Extract the (x, y) coordinate from the center of the cell holding the provided text.  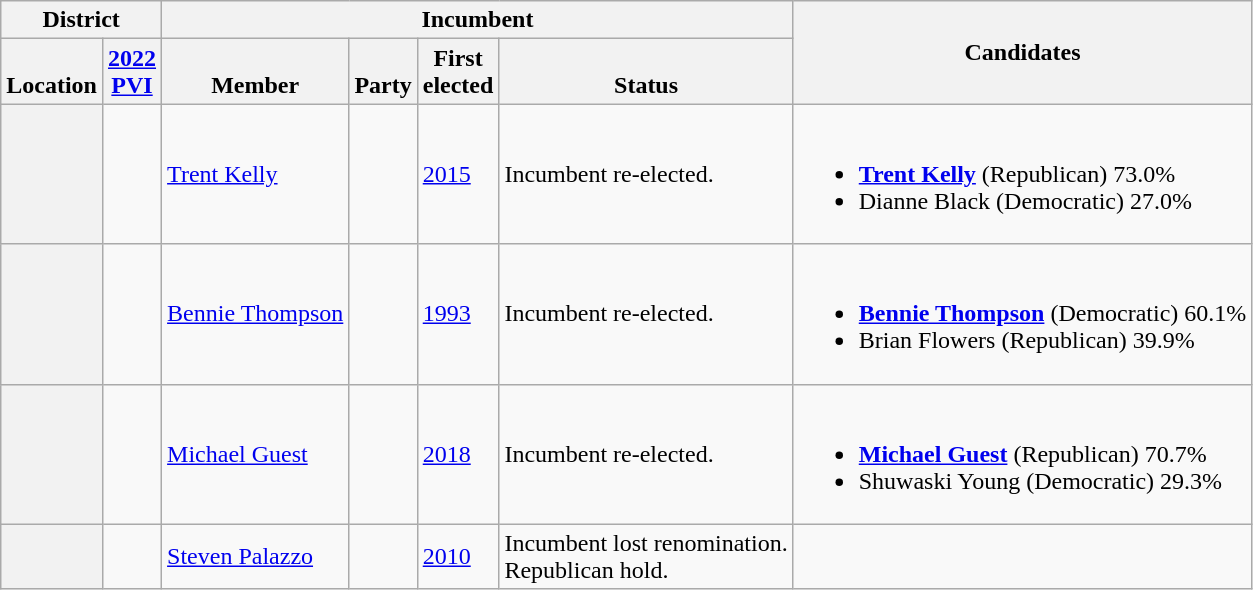
Steven Palazzo (256, 556)
Party (383, 72)
Trent Kelly (256, 174)
1993 (458, 314)
Location (52, 72)
2018 (458, 454)
2022PVI (132, 72)
Trent Kelly (Republican) 73.0%Dianne Black (Democratic) 27.0% (1022, 174)
Member (256, 72)
2010 (458, 556)
Incumbent lost renomination.Republican hold. (646, 556)
Status (646, 72)
District (82, 20)
Michael Guest (Republican) 70.7%Shuwaski Young (Democratic) 29.3% (1022, 454)
2015 (458, 174)
Firstelected (458, 72)
Incumbent (478, 20)
Candidates (1022, 52)
Michael Guest (256, 454)
Bennie Thompson (256, 314)
Bennie Thompson (Democratic) 60.1%Brian Flowers (Republican) 39.9% (1022, 314)
